Search for the cell housing the specified text and yield its [x, y] center coordinate. 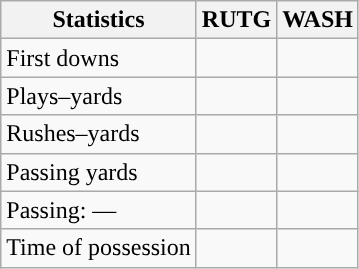
Plays–yards [99, 96]
Passing yards [99, 172]
Statistics [99, 20]
RUTG [236, 20]
WASH [318, 20]
Passing: –– [99, 210]
Rushes–yards [99, 134]
First downs [99, 58]
Time of possession [99, 248]
